Identify which cell holds the provided text, then report its [X, Y] central coordinate. 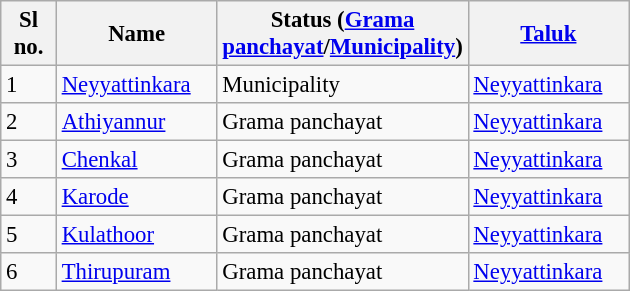
Name [136, 34]
5 [29, 235]
Taluk [548, 34]
Municipality [342, 85]
Kulathoor [136, 235]
Chenkal [136, 160]
2 [29, 122]
Status (Grama panchayat/Municipality) [342, 34]
4 [29, 197]
1 [29, 85]
Karode [136, 197]
Athiyannur [136, 122]
3 [29, 160]
Sl no. [29, 34]
